Find where the given text appears and provide that cell's center as [x, y] coordinate. 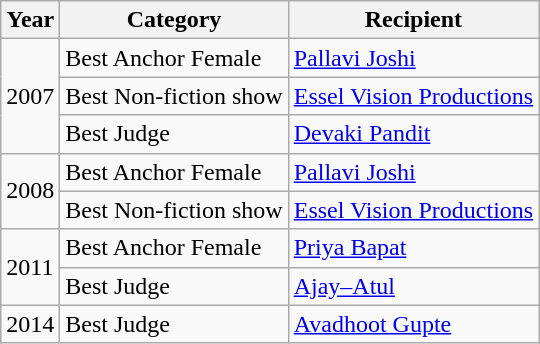
Priya Bapat [414, 248]
2011 [30, 267]
Category [174, 20]
2008 [30, 191]
2007 [30, 96]
Year [30, 20]
2014 [30, 324]
Recipient [414, 20]
Devaki Pandit [414, 134]
Ajay–Atul [414, 286]
Avadhoot Gupte [414, 324]
